Find where the given text appears and provide that cell's center as (X, Y) coordinate. 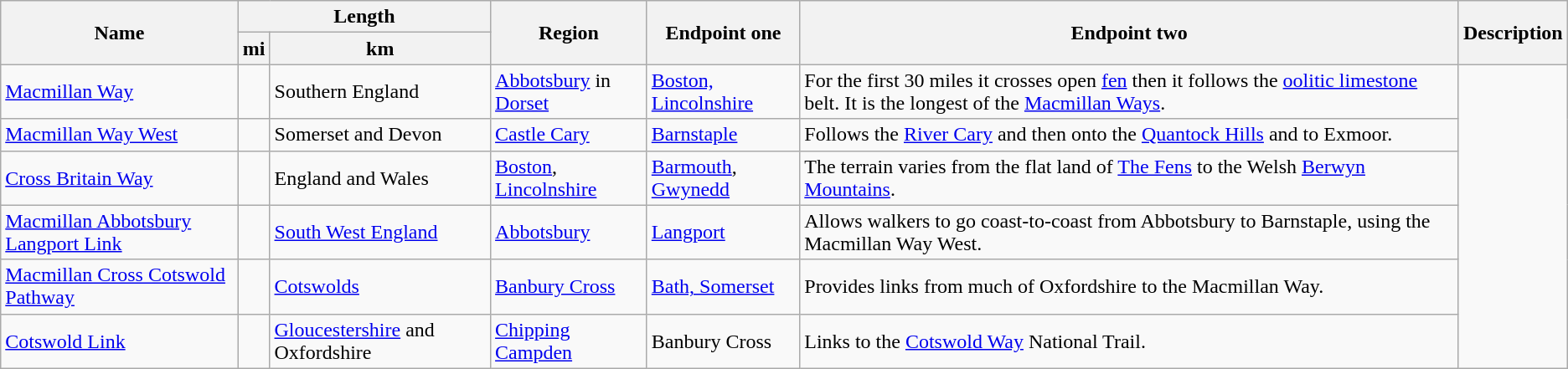
England and Wales (380, 177)
Region (570, 33)
The terrain varies from the flat land of The Fens to the Welsh Berwyn Mountains. (1129, 177)
Southern England (380, 92)
Somerset and Devon (380, 135)
Castle Cary (570, 135)
Provides links from much of Oxfordshire to the Macmillan Way. (1129, 286)
Macmillan Way (120, 92)
Endpoint two (1129, 33)
Length (364, 17)
mi (254, 49)
Cotswold Link (120, 341)
Macmillan Way West (120, 135)
Abbotsbury in Dorset (570, 92)
Name (120, 33)
Abbotsbury (570, 233)
For the first 30 miles it crosses open fen then it follows the oolitic limestone belt. It is the longest of the Macmillan Ways. (1129, 92)
Barnstaple (724, 135)
Langport (724, 233)
Links to the Cotswold Way National Trail. (1129, 341)
Barmouth, Gwynedd (724, 177)
Cotswolds (380, 286)
Macmillan Cross Cotswold Pathway (120, 286)
Chipping Campden (570, 341)
Description (1513, 33)
Gloucestershire and Oxfordshire (380, 341)
km (380, 49)
Bath, Somerset (724, 286)
Endpoint one (724, 33)
South West England (380, 233)
Macmillan Abbotsbury Langport Link (120, 233)
Cross Britain Way (120, 177)
Follows the River Cary and then onto the Quantock Hills and to Exmoor. (1129, 135)
Allows walkers to go coast-to-coast from Abbotsbury to Barnstaple, using the Macmillan Way West. (1129, 233)
